Capture the cell that displays the provided text and extract its [X, Y] central coordinate. 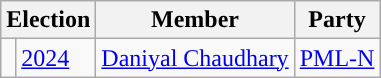
Member [195, 20]
Daniyal Chaudhary [195, 58]
PML-N [337, 58]
Election [48, 20]
Party [337, 20]
2024 [56, 58]
